For the text-containing cell, return its midpoint in [X, Y] coordinate format. 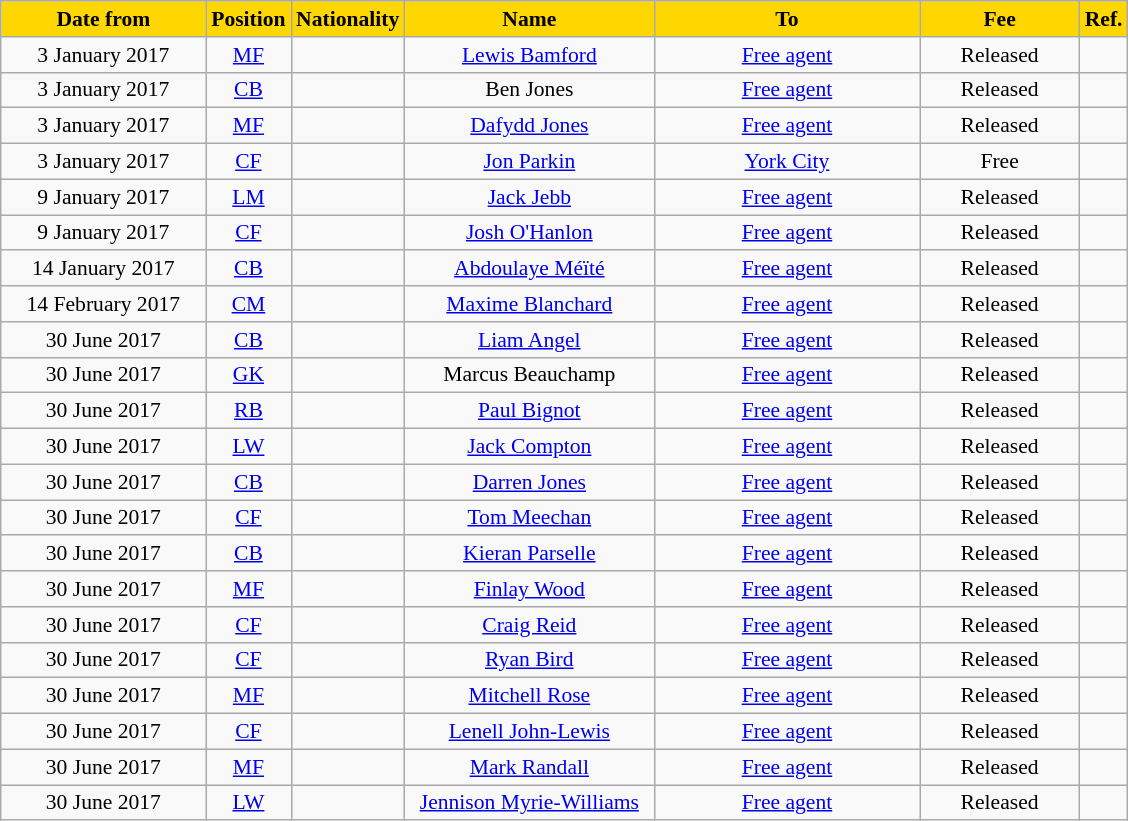
Ben Jones [529, 90]
Lewis Bamford [529, 55]
Ryan Bird [529, 660]
Position [248, 19]
Paul Bignot [529, 411]
14 January 2017 [104, 269]
Abdoulaye Méïté [529, 269]
Jack Compton [529, 447]
Fee [1000, 19]
Dafydd Jones [529, 126]
LM [248, 197]
Date from [104, 19]
Jon Parkin [529, 162]
Tom Meechan [529, 518]
Name [529, 19]
York City [786, 162]
Maxime Blanchard [529, 304]
Free [1000, 162]
To [786, 19]
Jack Jebb [529, 197]
GK [248, 375]
Jennison Myrie-Williams [529, 803]
Ref. [1104, 19]
Lenell John-Lewis [529, 732]
Mark Randall [529, 767]
Marcus Beauchamp [529, 375]
Finlay Wood [529, 589]
Craig Reid [529, 625]
Kieran Parselle [529, 554]
Josh O'Hanlon [529, 233]
Mitchell Rose [529, 696]
Nationality [348, 19]
Darren Jones [529, 482]
RB [248, 411]
Liam Angel [529, 340]
14 February 2017 [104, 304]
CM [248, 304]
